Find where the given text appears and provide that cell's center as [x, y] coordinate. 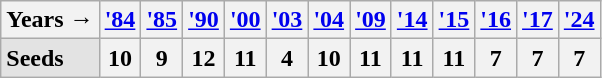
'09 [371, 20]
4 [287, 58]
'15 [454, 20]
'04 [329, 20]
'03 [287, 20]
9 [162, 58]
'00 [245, 20]
'90 [204, 20]
Seeds [50, 58]
'17 [538, 20]
12 [204, 58]
'84 [120, 20]
'16 [496, 20]
'85 [162, 20]
'24 [579, 20]
'14 [412, 20]
Years → [50, 20]
